Capture the cell that displays the provided text and extract its (X, Y) central coordinate. 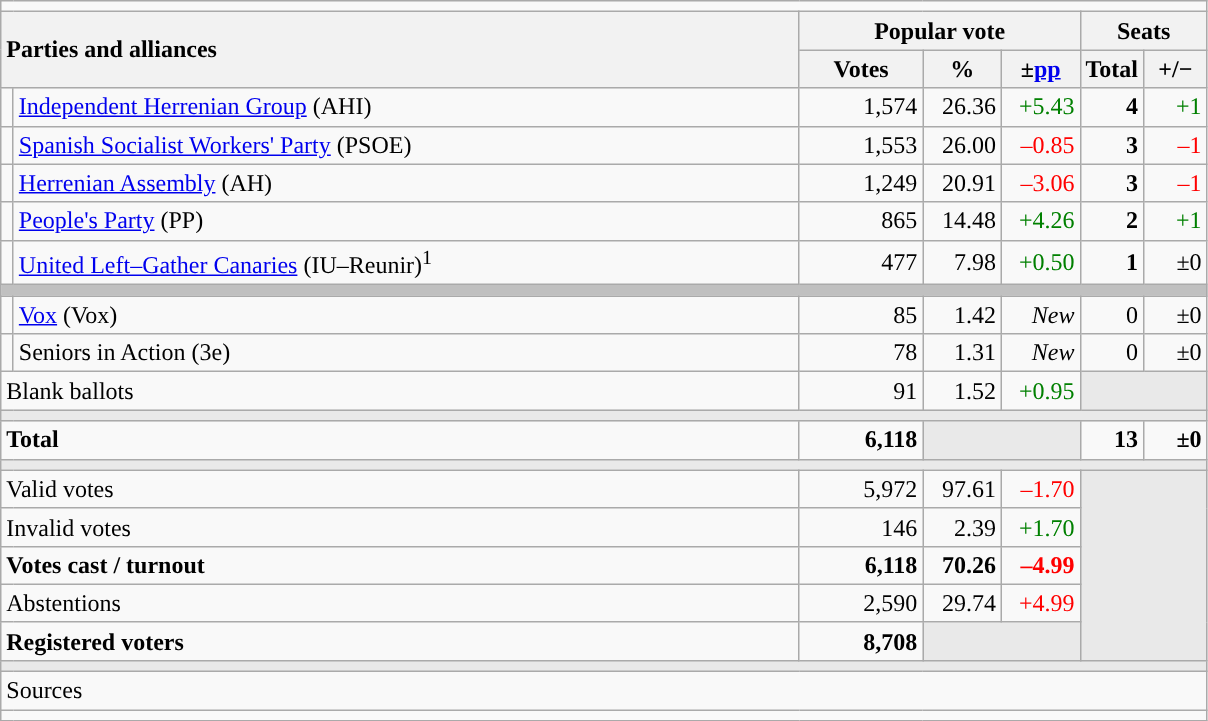
–0.85 (1040, 145)
+0.50 (1040, 262)
Votes (861, 69)
20.91 (962, 183)
Spanish Socialist Workers' Party (PSOE) (406, 145)
1,249 (861, 183)
Seniors in Action (3e) (406, 353)
Votes cast / turnout (400, 565)
13 (1112, 440)
78 (861, 353)
1 (1112, 262)
+4.26 (1040, 221)
865 (861, 221)
Registered voters (400, 641)
1,574 (861, 107)
146 (861, 527)
Abstentions (400, 603)
14.48 (962, 221)
85 (861, 315)
2 (1112, 221)
Popular vote (940, 31)
Seats (1144, 31)
–1.70 (1040, 489)
1,553 (861, 145)
1.31 (962, 353)
26.36 (962, 107)
+4.99 (1040, 603)
Valid votes (400, 489)
29.74 (962, 603)
477 (861, 262)
2.39 (962, 527)
Herrenian Assembly (AH) (406, 183)
4 (1112, 107)
–4.99 (1040, 565)
Parties and alliances (400, 50)
United Left–Gather Canaries (IU–Reunir)1 (406, 262)
91 (861, 391)
+0.95 (1040, 391)
1.52 (962, 391)
+/− (1176, 69)
5,972 (861, 489)
% (962, 69)
People's Party (PP) (406, 221)
1.42 (962, 315)
Vox (Vox) (406, 315)
97.61 (962, 489)
–3.06 (1040, 183)
+5.43 (1040, 107)
8,708 (861, 641)
2,590 (861, 603)
Sources (604, 691)
7.98 (962, 262)
Invalid votes (400, 527)
Independent Herrenian Group (AHI) (406, 107)
+1.70 (1040, 527)
70.26 (962, 565)
±pp (1040, 69)
26.00 (962, 145)
Blank ballots (400, 391)
